Output the [x, y] coordinate of the center of the cell containing the given text.  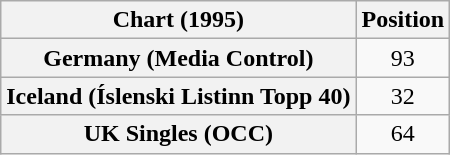
Chart (1995) [178, 20]
93 [403, 58]
Position [403, 20]
64 [403, 134]
Germany (Media Control) [178, 58]
UK Singles (OCC) [178, 134]
Iceland (Íslenski Listinn Topp 40) [178, 96]
32 [403, 96]
